Pinpoint the cell where the given text exists, returning its (X, Y) midpoint coordinate. 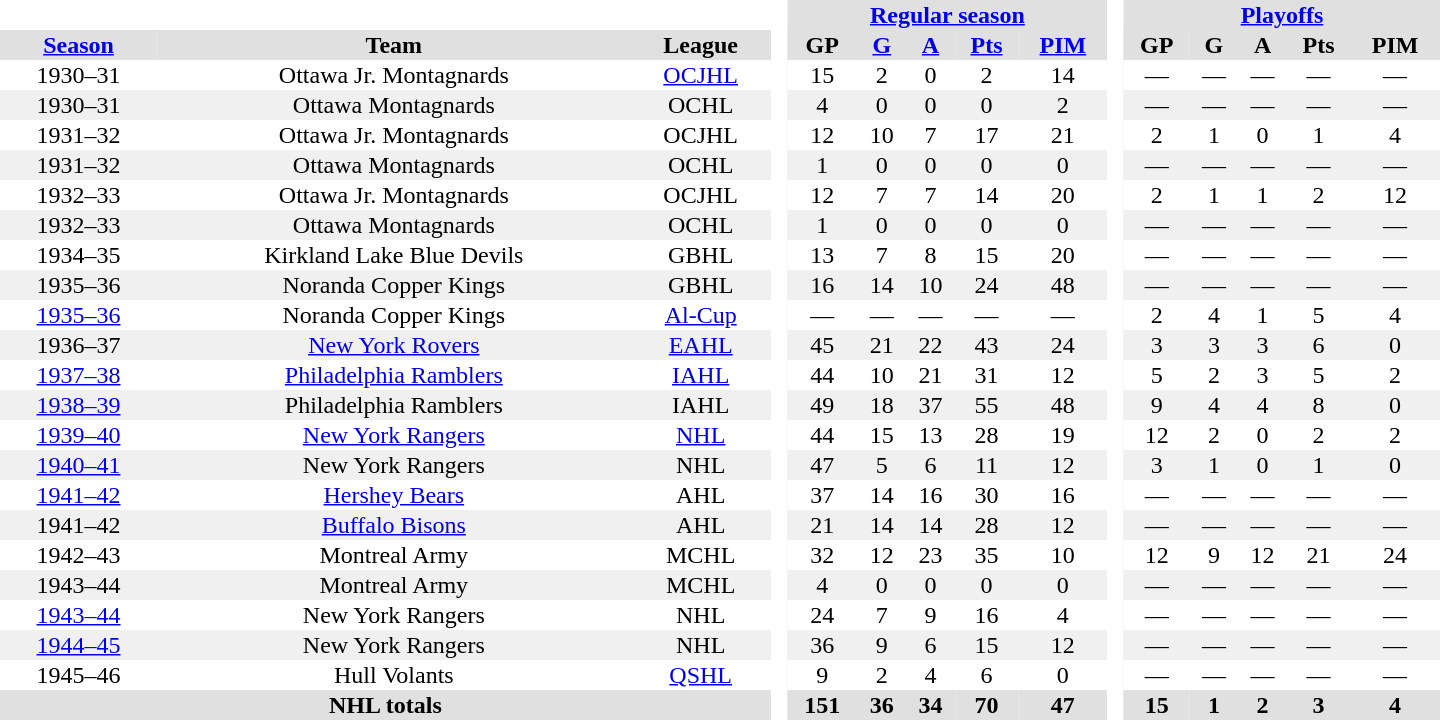
Al-Cup (701, 315)
32 (822, 555)
Buffalo Bisons (394, 525)
30 (986, 495)
1944–45 (78, 645)
1940–41 (78, 465)
1934–35 (78, 255)
New York Rovers (394, 345)
Season (78, 45)
Regular season (948, 15)
23 (930, 555)
1942–43 (78, 555)
35 (986, 555)
Hershey Bears (394, 495)
1937–38 (78, 375)
1939–40 (78, 435)
22 (930, 345)
18 (882, 405)
31 (986, 375)
1936–37 (78, 345)
Kirkland Lake Blue Devils (394, 255)
17 (986, 135)
QSHL (701, 675)
1945–46 (78, 675)
Playoffs (1282, 15)
49 (822, 405)
45 (822, 345)
34 (930, 705)
EAHL (701, 345)
Hull Volants (394, 675)
70 (986, 705)
19 (1063, 435)
151 (822, 705)
55 (986, 405)
League (701, 45)
Team (394, 45)
43 (986, 345)
NHL totals (386, 705)
11 (986, 465)
1938–39 (78, 405)
